Find where the given text appears and provide that cell's center as [x, y] coordinate. 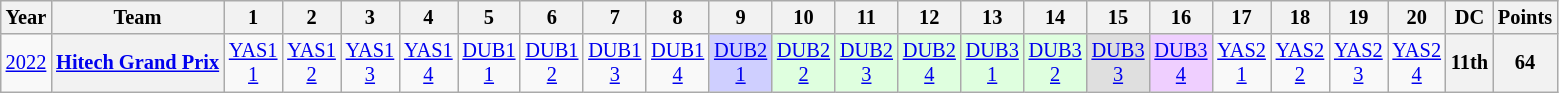
12 [930, 17]
YAS24 [1417, 63]
YAS21 [1241, 63]
18 [1300, 17]
Points [1525, 17]
5 [490, 17]
Hitech Grand Prix [138, 63]
11th [1470, 63]
11 [866, 17]
DUB34 [1180, 63]
13 [992, 17]
DUB21 [740, 63]
Year [26, 17]
DUB32 [1056, 63]
15 [1118, 17]
20 [1417, 17]
YAS12 [311, 63]
14 [1056, 17]
8 [678, 17]
YAS23 [1358, 63]
16 [1180, 17]
YAS11 [253, 63]
DUB14 [678, 63]
YAS22 [1300, 63]
DUB31 [992, 63]
DUB33 [1118, 63]
DUB12 [552, 63]
7 [614, 17]
DUB23 [866, 63]
YAS14 [428, 63]
2 [311, 17]
DC [1470, 17]
DUB22 [804, 63]
9 [740, 17]
64 [1525, 63]
19 [1358, 17]
3 [370, 17]
DUB11 [490, 63]
YAS13 [370, 63]
10 [804, 17]
DUB24 [930, 63]
4 [428, 17]
2022 [26, 63]
1 [253, 17]
Team [138, 17]
17 [1241, 17]
DUB13 [614, 63]
6 [552, 17]
